Find where the given text appears and provide that cell's center as (X, Y) coordinate. 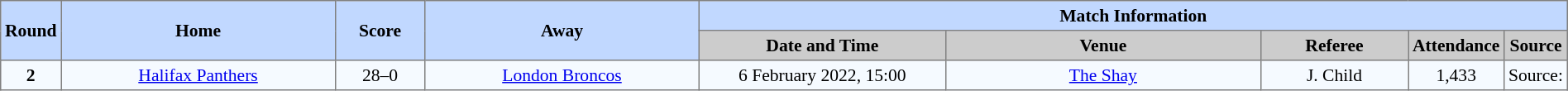
Attendance (1456, 45)
2 (31, 75)
Referee (1334, 45)
6 February 2022, 15:00 (822, 75)
Source (1537, 45)
Score (380, 31)
Round (31, 31)
London Broncos (562, 75)
Away (562, 31)
1,433 (1456, 75)
J. Child (1334, 75)
Halifax Panthers (198, 75)
Date and Time (822, 45)
The Shay (1103, 75)
Home (198, 31)
Match Information (1133, 16)
Venue (1103, 45)
28–0 (380, 75)
Source: (1537, 75)
